Output the [x, y] coordinate of the center of the cell containing the given text.  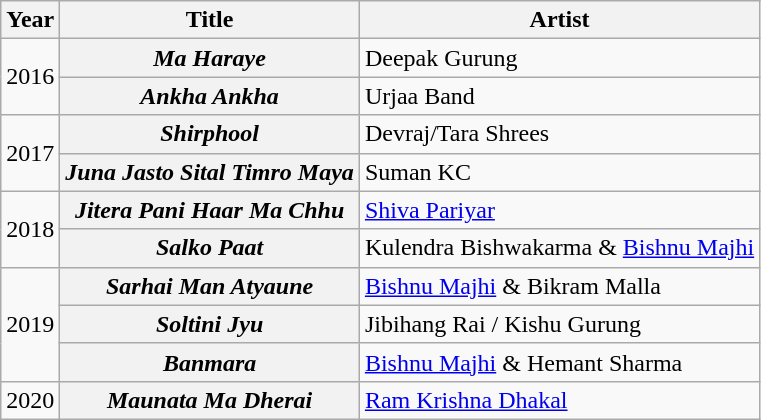
Suman KC [559, 172]
Ankha Ankha [210, 96]
Bishnu Majhi & Hemant Sharma [559, 362]
Artist [559, 20]
Devraj/Tara Shrees [559, 134]
Urjaa Band [559, 96]
Shiva Pariyar [559, 210]
Ma Haraye [210, 58]
2018 [30, 229]
Deepak Gurung [559, 58]
Maunata Ma Dherai [210, 400]
2019 [30, 324]
Ram Krishna Dhakal [559, 400]
Title [210, 20]
Bishnu Majhi & Bikram Malla [559, 286]
Soltini Jyu [210, 324]
Juna Jasto Sital Timro Maya [210, 172]
Sarhai Man Atyaune [210, 286]
2017 [30, 153]
Year [30, 20]
Salko Paat [210, 248]
Kulendra Bishwakarma & Bishnu Majhi [559, 248]
Jibihang Rai / Kishu Gurung [559, 324]
2016 [30, 77]
2020 [30, 400]
Banmara [210, 362]
Jitera Pani Haar Ma Chhu [210, 210]
Shirphool [210, 134]
